Output the (x, y) coordinate of the center of the cell containing the given text.  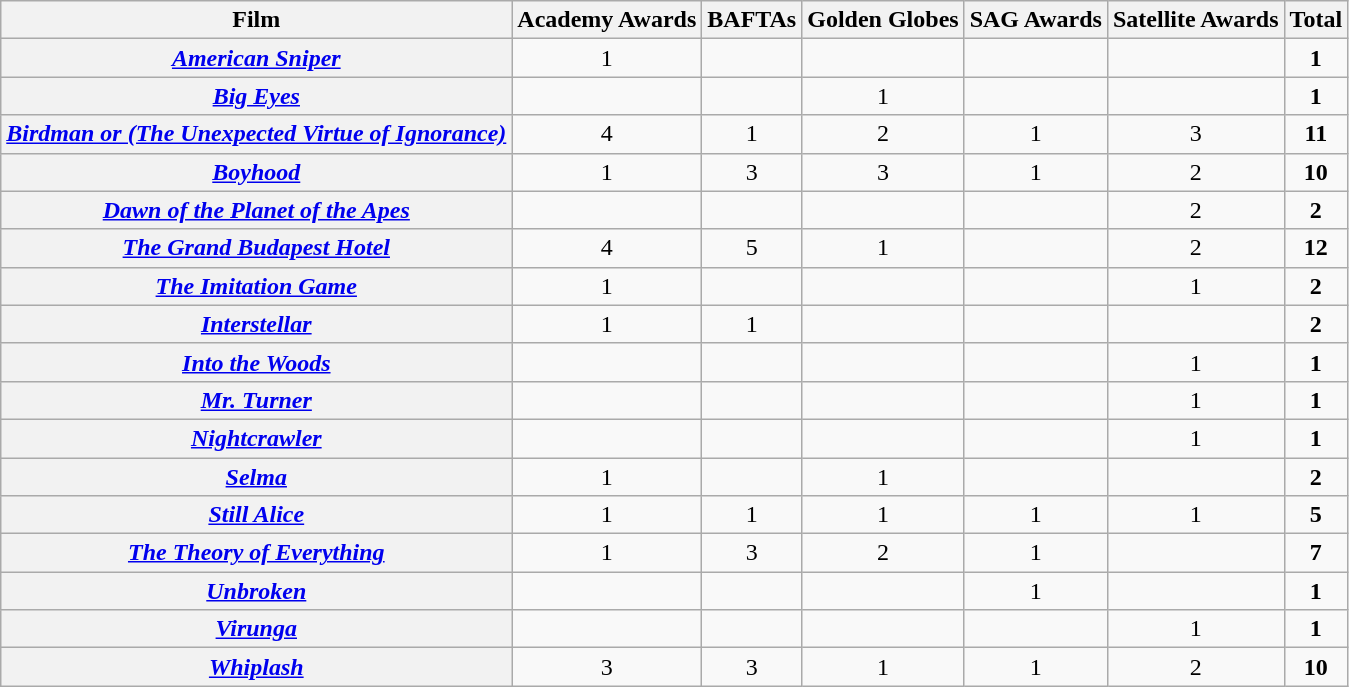
7 (1316, 553)
11 (1316, 134)
Nightcrawler (256, 438)
Academy Awards (607, 20)
Interstellar (256, 324)
Satellite Awards (1196, 20)
Still Alice (256, 515)
Big Eyes (256, 96)
Golden Globes (883, 20)
Mr. Turner (256, 400)
Dawn of the Planet of the Apes (256, 210)
Into the Woods (256, 362)
The Imitation Game (256, 286)
The Theory of Everything (256, 553)
12 (1316, 248)
Boyhood (256, 172)
Virunga (256, 629)
Total (1316, 20)
Birdman or (The Unexpected Virtue of Ignorance) (256, 134)
Whiplash (256, 667)
American Sniper (256, 58)
BAFTAs (752, 20)
Film (256, 20)
SAG Awards (1036, 20)
The Grand Budapest Hotel (256, 248)
Unbroken (256, 591)
Selma (256, 477)
